Return [X, Y] of the center of cell containing provided text 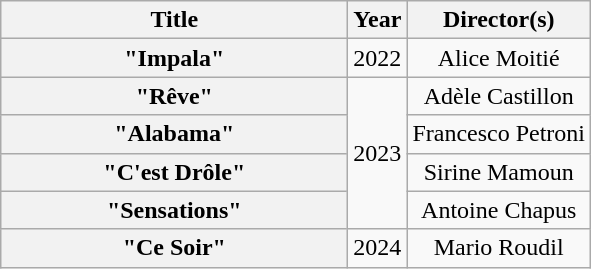
Title [174, 20]
"Impala" [174, 58]
Mario Roudil [499, 248]
"Rêve" [174, 96]
Antoine Chapus [499, 210]
2023 [378, 153]
"Sensations" [174, 210]
"Alabama" [174, 134]
Director(s) [499, 20]
Adèle Castillon [499, 96]
2022 [378, 58]
Sirine Mamoun [499, 172]
Francesco Petroni [499, 134]
Alice Moitié [499, 58]
"C'est Drôle" [174, 172]
Year [378, 20]
"Ce Soir" [174, 248]
2024 [378, 248]
